Determine the [x, y] coordinate at the center of the cell enclosing the given text.  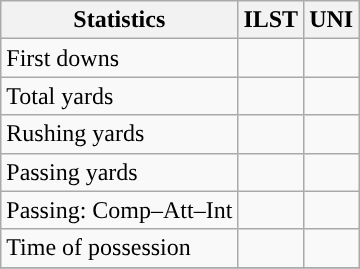
First downs [120, 58]
Rushing yards [120, 134]
Time of possession [120, 248]
UNI [332, 20]
Passing yards [120, 172]
Total yards [120, 96]
ILST [271, 20]
Statistics [120, 20]
Passing: Comp–Att–Int [120, 210]
